For the text-containing cell, return its midpoint in (X, Y) coordinate format. 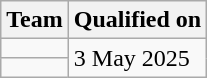
Qualified on (137, 20)
Team (35, 20)
3 May 2025 (137, 58)
